For the text-containing cell, return its midpoint in (X, Y) coordinate format. 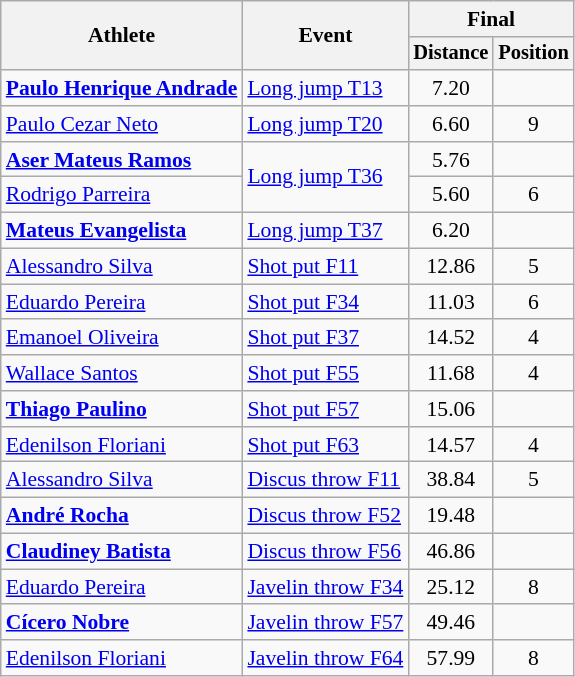
49.46 (450, 623)
12.86 (450, 267)
Discus throw F11 (325, 480)
14.52 (450, 338)
Shot put F55 (325, 373)
Javelin throw F64 (325, 658)
Discus throw F56 (325, 552)
Javelin throw F57 (325, 623)
Rodrigo Parreira (122, 195)
6.60 (450, 124)
5.76 (450, 160)
5.60 (450, 195)
19.48 (450, 516)
11.03 (450, 302)
11.68 (450, 373)
9 (533, 124)
6.20 (450, 231)
57.99 (450, 658)
André Rocha (122, 516)
Position (533, 54)
Shot put F57 (325, 409)
Javelin throw F34 (325, 587)
Long jump T37 (325, 231)
Mateus Evangelista (122, 231)
Long jump T36 (325, 178)
Paulo Henrique Andrade (122, 88)
15.06 (450, 409)
Distance (450, 54)
Aser Mateus Ramos (122, 160)
Discus throw F52 (325, 516)
14.57 (450, 445)
Final (490, 19)
38.84 (450, 480)
46.86 (450, 552)
Wallace Santos (122, 373)
Emanoel Oliveira (122, 338)
7.20 (450, 88)
Athlete (122, 36)
Cícero Nobre (122, 623)
Claudiney Batista (122, 552)
Paulo Cezar Neto (122, 124)
Shot put F11 (325, 267)
25.12 (450, 587)
Thiago Paulino (122, 409)
Long jump T13 (325, 88)
Shot put F63 (325, 445)
Shot put F34 (325, 302)
Event (325, 36)
Long jump T20 (325, 124)
Shot put F37 (325, 338)
